For the text-containing cell, return its midpoint in [x, y] coordinate format. 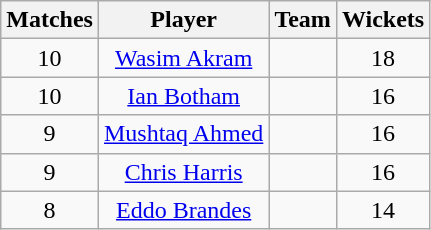
8 [50, 210]
Matches [50, 20]
Eddo Brandes [183, 210]
Ian Botham [183, 96]
Mushtaq Ahmed [183, 134]
Wickets [382, 20]
14 [382, 210]
Player [183, 20]
18 [382, 58]
Wasim Akram [183, 58]
Team [303, 20]
Chris Harris [183, 172]
